Output the (x, y) coordinate of the center of the cell containing the given text.  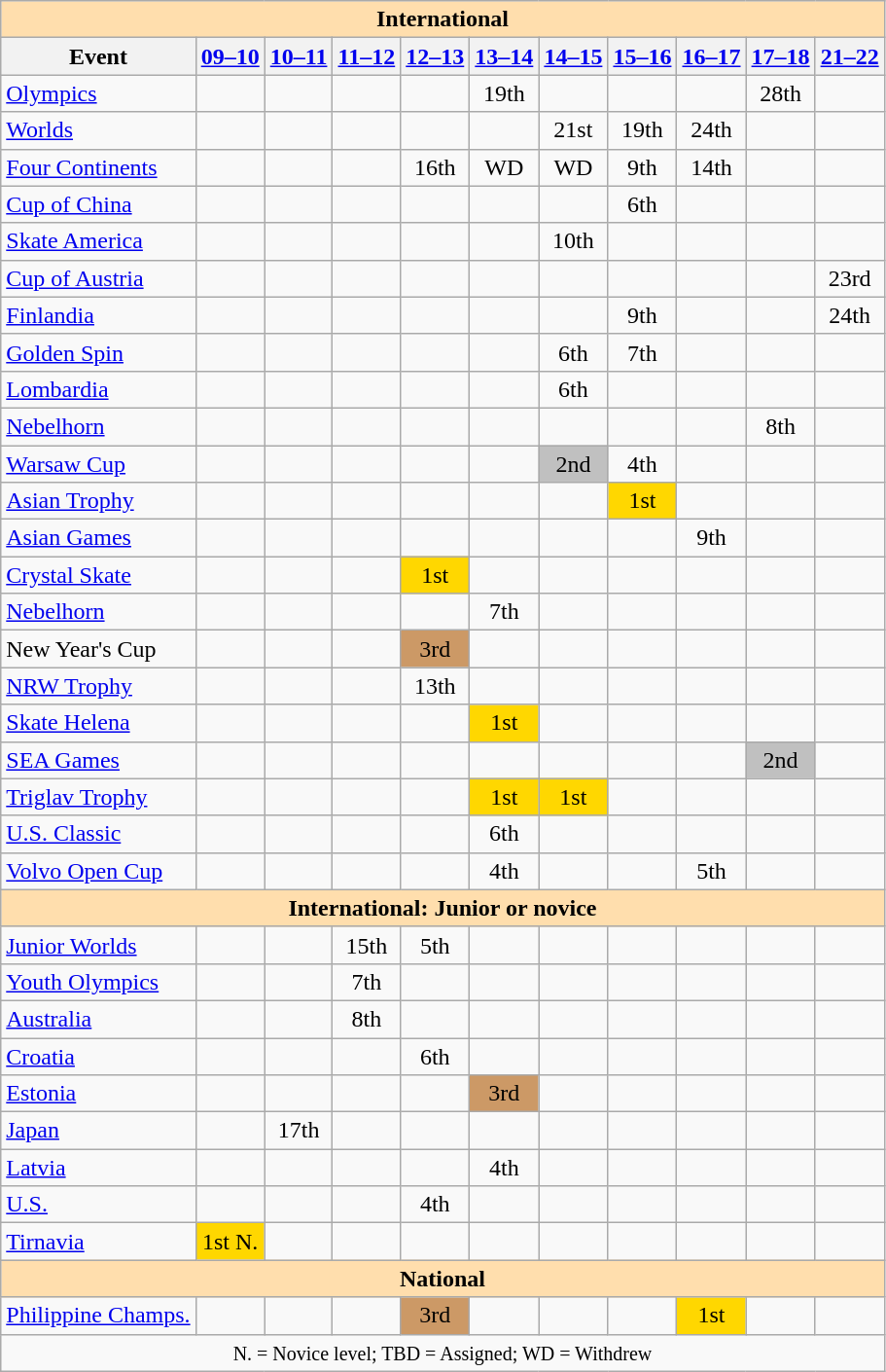
23rd (850, 278)
Japan (98, 1131)
28th (780, 93)
SEA Games (98, 760)
Lombardia (98, 389)
Skate Helena (98, 723)
15th (367, 945)
Volvo Open Cup (98, 871)
16th (436, 167)
Event (98, 56)
Worlds (98, 130)
Philippine Champs. (98, 1316)
N. = Novice level; TBD = Assigned; WD = Withdrew (443, 1353)
13th (436, 686)
09–10 (230, 56)
International: Junior or novice (443, 908)
Australia (98, 1019)
Four Continents (98, 167)
11–12 (367, 56)
Youth Olympics (98, 982)
13–14 (504, 56)
Finlandia (98, 315)
14–15 (574, 56)
Olympics (98, 93)
Crystal Skate (98, 575)
Junior Worlds (98, 945)
15–16 (642, 56)
Croatia (98, 1056)
14th (712, 167)
Latvia (98, 1168)
Warsaw Cup (98, 464)
1st N. (230, 1242)
New Year's Cup (98, 649)
Cup of Austria (98, 278)
Cup of China (98, 204)
Asian Games (98, 538)
10th (574, 241)
21–22 (850, 56)
10–11 (299, 56)
International (443, 19)
Skate America (98, 241)
16–17 (712, 56)
12–13 (436, 56)
U.S. (98, 1205)
Triglav Trophy (98, 797)
Asian Trophy (98, 501)
Estonia (98, 1094)
Golden Spin (98, 352)
U.S. Classic (98, 834)
17–18 (780, 56)
21st (574, 130)
Tirnavia (98, 1242)
National (443, 1279)
NRW Trophy (98, 686)
17th (299, 1131)
